From the cell containing the given text, extract its center point as (x, y) coordinate. 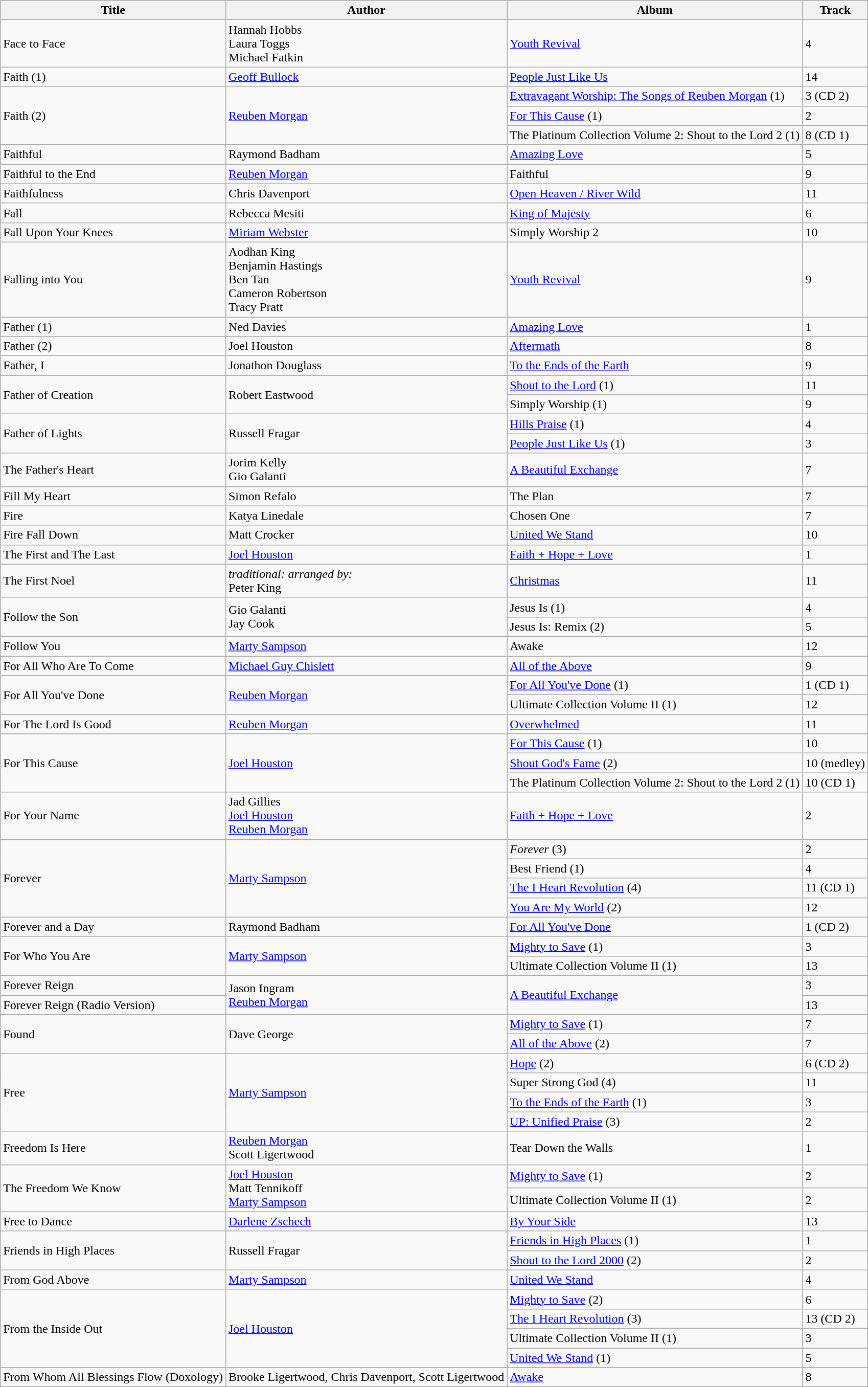
Dave George (366, 1034)
Overwhelmed (655, 724)
Free (113, 1092)
The I Heart Revolution (3) (655, 1318)
Fire Fall Down (113, 535)
11 (CD 1) (835, 888)
Shout God's Fame (2) (655, 763)
The Father's Heart (113, 469)
The I Heart Revolution (4) (655, 888)
Fill My Heart (113, 496)
Tear Down the Walls (655, 1148)
Jesus Is: Remix (2) (655, 627)
Fall (113, 213)
Joel Houston Matt Tennikoff Marty Sampson (366, 1188)
Free to Dance (113, 1221)
United We Stand (1) (655, 1358)
All of the Above (655, 665)
By Your Side (655, 1221)
Forever Reign (Radio Version) (113, 1005)
Father (2) (113, 346)
Jorim Kelly Gio Galanti (366, 469)
Shout to the Lord (1) (655, 385)
King of Majesty (655, 213)
To the Ends of the Earth (655, 366)
Father, I (113, 366)
10 (medley) (835, 763)
Track (835, 10)
The Freedom We Know (113, 1188)
Fall Upon Your Knees (113, 232)
Forever Reign (113, 985)
Freedom Is Here (113, 1148)
Rebecca Mesiti (366, 213)
Open Heaven / River Wild (655, 193)
All of the Above (2) (655, 1044)
Best Friend (1) (655, 868)
Forever and a Day (113, 927)
Gio Galanti Jay Cook (366, 617)
Falling into You (113, 279)
Geoff Bullock (366, 77)
Fire (113, 516)
From Whom All Blessings Flow (Doxology) (113, 1377)
From God Above (113, 1280)
1 (CD 2) (835, 927)
Faithful to the End (113, 174)
14 (835, 77)
For This Cause (113, 763)
Chris Davenport (366, 193)
Author (366, 10)
For The Lord Is Good (113, 724)
Shout to the Lord 2000 (2) (655, 1260)
Hope (2) (655, 1063)
Follow the Son (113, 617)
Jonathon Douglass (366, 366)
The First and The Last (113, 554)
Miriam Webster (366, 232)
Matt Crocker (366, 535)
Hannah Hobbs Laura Toggs Michael Fatkin (366, 43)
People Just Like Us (1) (655, 443)
Album (655, 10)
The First Noel (113, 581)
8 (CD 1) (835, 135)
Friends in High Places (1) (655, 1241)
The Plan (655, 496)
Simply Worship 2 (655, 232)
UP: Unified Praise (3) (655, 1122)
For All You've Done (1) (655, 685)
Aodhan King Benjamin Hastings Ben Tan Cameron Robertson Tracy Pratt (366, 279)
For Your Name (113, 816)
Forever (113, 878)
Jad Gillies Joel Houston Reuben Morgan (366, 816)
Brooke Ligertwood, Chris Davenport, Scott Ligertwood (366, 1377)
People Just Like Us (655, 77)
Title (113, 10)
Simon Refalo (366, 496)
Jesus Is (1) (655, 607)
Found (113, 1034)
1 (CD 1) (835, 685)
Michael Guy Chislett (366, 665)
Follow You (113, 646)
Hills Praise (1) (655, 424)
For All Who Are To Come (113, 665)
Reuben Morgan Scott Ligertwood (366, 1148)
For Who You Are (113, 956)
Aftermath (655, 346)
Extravagant Worship: The Songs of Reuben Morgan (1) (655, 96)
Father of Lights (113, 434)
You Are My World (2) (655, 907)
13 (CD 2) (835, 1318)
Super Strong God (4) (655, 1083)
Robert Eastwood (366, 395)
Christmas (655, 581)
10 (CD 1) (835, 782)
Ned Davies (366, 327)
From the Inside Out (113, 1328)
Darlene Zschech (366, 1221)
3 (CD 2) (835, 96)
Friends in High Places (113, 1250)
6 (CD 2) (835, 1063)
Mighty to Save (2) (655, 1299)
Father (1) (113, 327)
Jason Ingram Reuben Morgan (366, 995)
Faith (1) (113, 77)
Face to Face (113, 43)
Faithfulness (113, 193)
Simply Worship (1) (655, 405)
Father of Creation (113, 395)
Faith (2) (113, 116)
Katya Linedale (366, 516)
To the Ends of the Earth (1) (655, 1102)
traditional: arranged by: Peter King (366, 581)
Chosen One (655, 516)
Forever (3) (655, 849)
